Identify which cell holds the provided text, then report its (x, y) central coordinate. 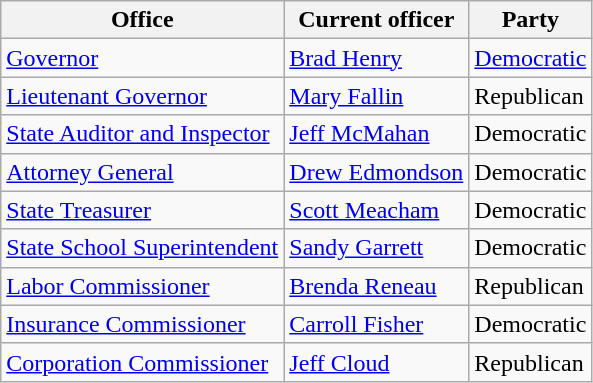
Sandy Garrett (376, 248)
Brad Henry (376, 58)
Current officer (376, 20)
State School Superintendent (142, 248)
Corporation Commissioner (142, 362)
Jeff McMahan (376, 134)
Labor Commissioner (142, 286)
Attorney General (142, 172)
Brenda Reneau (376, 286)
Jeff Cloud (376, 362)
Carroll Fisher (376, 324)
Mary Fallin (376, 96)
Governor (142, 58)
Lieutenant Governor (142, 96)
Insurance Commissioner (142, 324)
Party (530, 20)
Office (142, 20)
State Treasurer (142, 210)
State Auditor and Inspector (142, 134)
Scott Meacham (376, 210)
Drew Edmondson (376, 172)
